Capture the cell that displays the provided text and extract its (x, y) central coordinate. 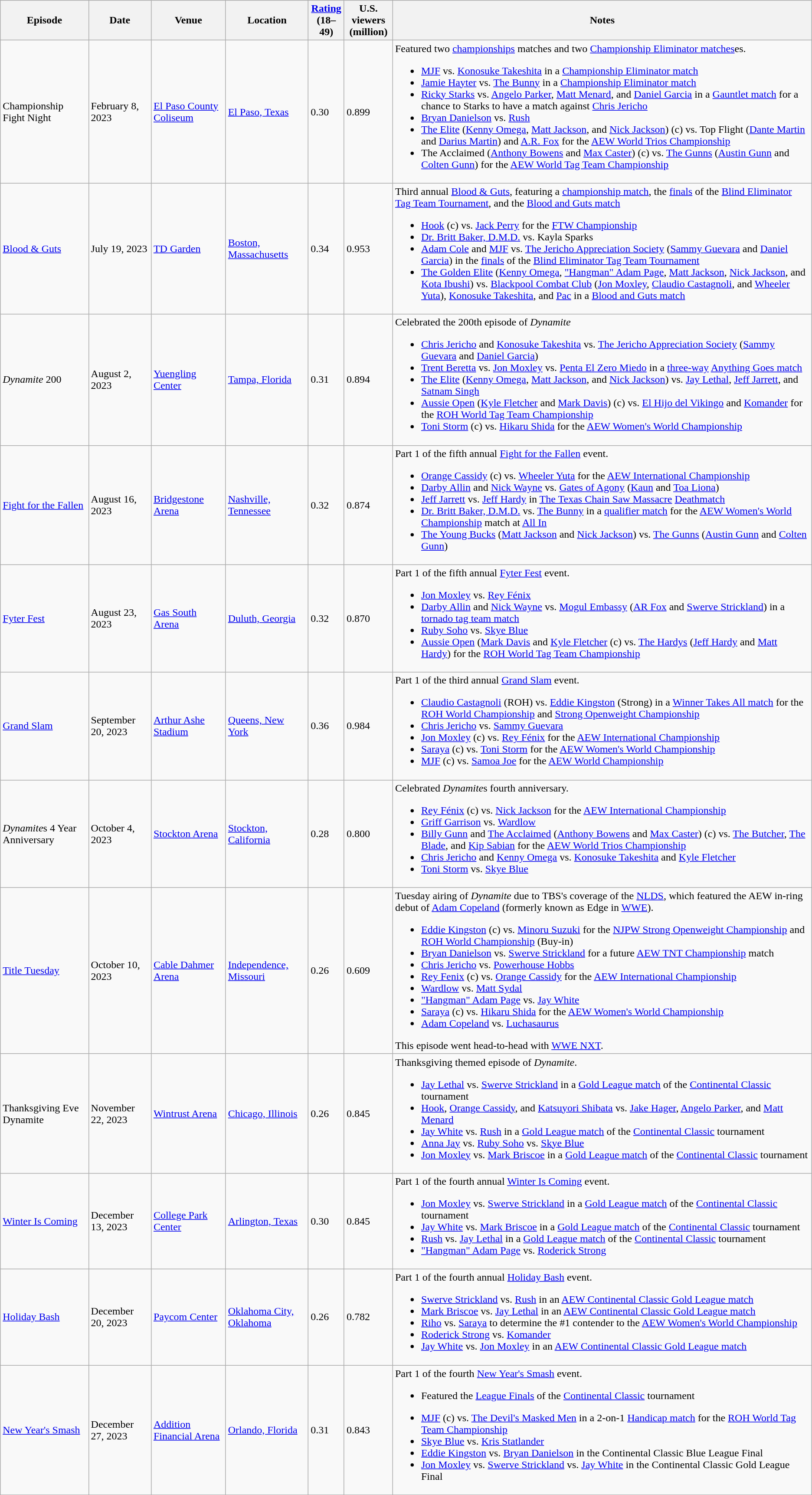
Arlington, Texas (267, 1221)
TD Garden (188, 249)
August 2, 2023 (120, 380)
Cable Dahmer Arena (188, 970)
Location (267, 20)
Chicago, Illinois (267, 1114)
0.782 (368, 1317)
Bridgestone Arena (188, 505)
0.899 (368, 112)
Fight for the Fallen (44, 505)
College Park Center (188, 1221)
New Year's Smash (44, 1430)
0.843 (368, 1430)
Yuengling Center (188, 380)
Gas South Arena (188, 618)
0.953 (368, 249)
0.874 (368, 505)
Arthur Ashe Stadium (188, 726)
Queens, New York (267, 726)
July 19, 2023 (120, 249)
Episode (44, 20)
Addition Financial Arena (188, 1430)
El Paso County Coliseum (188, 112)
Paycom Center (188, 1317)
Stockton Arena (188, 834)
Title Tuesday (44, 970)
Tampa, Florida (267, 380)
Dynamites 4 Year Anniversary (44, 834)
December 13, 2023 (120, 1221)
Venue (188, 20)
Championship Fight Night (44, 112)
September 20, 2023 (120, 726)
0.800 (368, 834)
Blood & Guts (44, 249)
0.34 (326, 249)
0.36 (326, 726)
0.870 (368, 618)
Grand Slam (44, 726)
Duluth, Georgia (267, 618)
0.609 (368, 970)
0.894 (368, 380)
Notes (602, 20)
Holiday Bash (44, 1317)
October 4, 2023 (120, 834)
December 27, 2023 (120, 1430)
Wintrust Arena (188, 1114)
Oklahoma City, Oklahoma (267, 1317)
Nashville, Tennessee (267, 505)
Boston, Massachusetts (267, 249)
Thanksgiving Eve Dynamite (44, 1114)
El Paso, Texas (267, 112)
Winter Is Coming (44, 1221)
Orlando, Florida (267, 1430)
Fyter Fest (44, 618)
February 8, 2023 (120, 112)
Dynamite 200 (44, 380)
November 22, 2023 (120, 1114)
Stockton, California (267, 834)
Independence, Missouri (267, 970)
Date (120, 20)
December 20, 2023 (120, 1317)
October 10, 2023 (120, 970)
August 16, 2023 (120, 505)
Rating(18–49) (326, 20)
U.S. viewers(million) (368, 20)
August 23, 2023 (120, 618)
0.28 (326, 834)
0.984 (368, 726)
